Search for the cell housing the specified text and yield its (x, y) center coordinate. 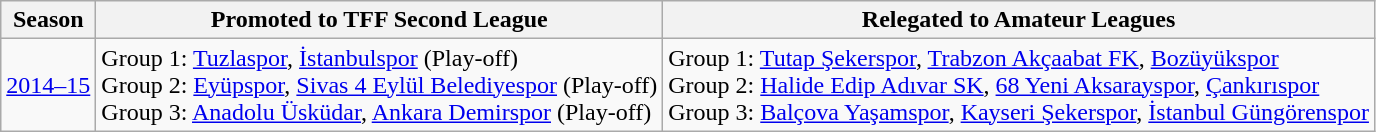
Relegated to Amateur Leagues (1019, 20)
Season (48, 20)
Promoted to TFF Second League (380, 20)
2014–15 (48, 85)
